Scan for the cell matching the given text and deliver its (x, y) coordinate at center. 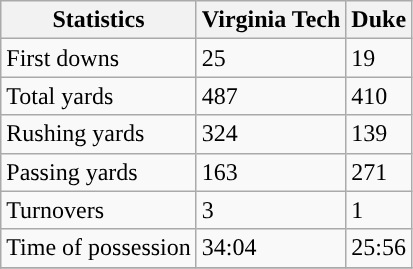
25 (271, 58)
163 (271, 172)
25:56 (379, 248)
487 (271, 96)
Virginia Tech (271, 20)
Rushing yards (99, 134)
Passing yards (99, 172)
271 (379, 172)
34:04 (271, 248)
139 (379, 134)
324 (271, 134)
Statistics (99, 20)
410 (379, 96)
First downs (99, 58)
Turnovers (99, 210)
3 (271, 210)
Time of possession (99, 248)
19 (379, 58)
Duke (379, 20)
1 (379, 210)
Total yards (99, 96)
